Return (X, Y) of the center of cell containing provided text 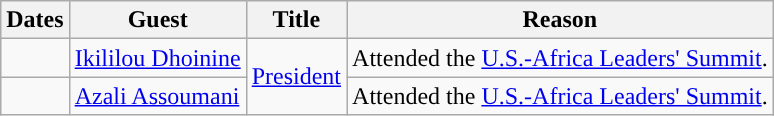
Title (296, 20)
Guest (158, 20)
Reason (560, 20)
President (296, 77)
Ikililou Dhoinine (158, 58)
Azali Assoumani (158, 96)
Dates (35, 20)
